Identify which cell holds the provided text, then report its (x, y) central coordinate. 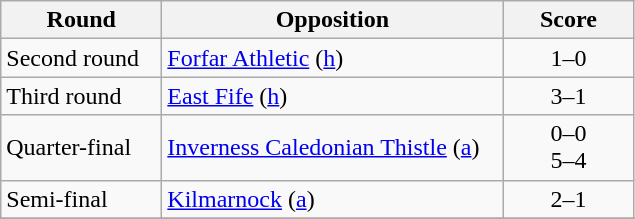
Score (568, 20)
Inverness Caledonian Thistle (a) (332, 148)
Round (82, 20)
0–0 5–4 (568, 148)
Second round (82, 58)
Forfar Athletic (h) (332, 58)
East Fife (h) (332, 96)
Kilmarnock (a) (332, 199)
2–1 (568, 199)
Semi-final (82, 199)
Opposition (332, 20)
Quarter-final (82, 148)
Third round (82, 96)
3–1 (568, 96)
1–0 (568, 58)
